Detect which cell encompasses the target text, then output its (x, y) center coordinate. 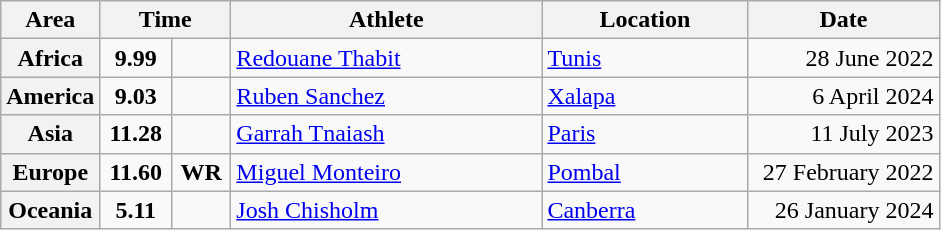
6 April 2024 (844, 96)
Location (645, 20)
Oceania (50, 210)
Miguel Monteiro (386, 172)
Josh Chisholm (386, 210)
26 January 2024 (844, 210)
Europe (50, 172)
Garrah Tnaiash (386, 134)
Africa (50, 58)
WR (202, 172)
Time (166, 20)
Tunis (645, 58)
Asia (50, 134)
11.60 (136, 172)
5.11 (136, 210)
Athlete (386, 20)
Canberra (645, 210)
Xalapa (645, 96)
Ruben Sanchez (386, 96)
28 June 2022 (844, 58)
America (50, 96)
9.03 (136, 96)
11.28 (136, 134)
Paris (645, 134)
27 February 2022 (844, 172)
Pombal (645, 172)
11 July 2023 (844, 134)
9.99 (136, 58)
Redouane Thabit (386, 58)
Area (50, 20)
Date (844, 20)
